Return the [X, Y] coordinate for the center point of the cell that contains the specified text.  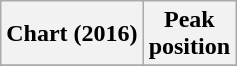
Chart (2016) [72, 34]
Peakposition [189, 34]
